For the text-containing cell, return its midpoint in (X, Y) coordinate format. 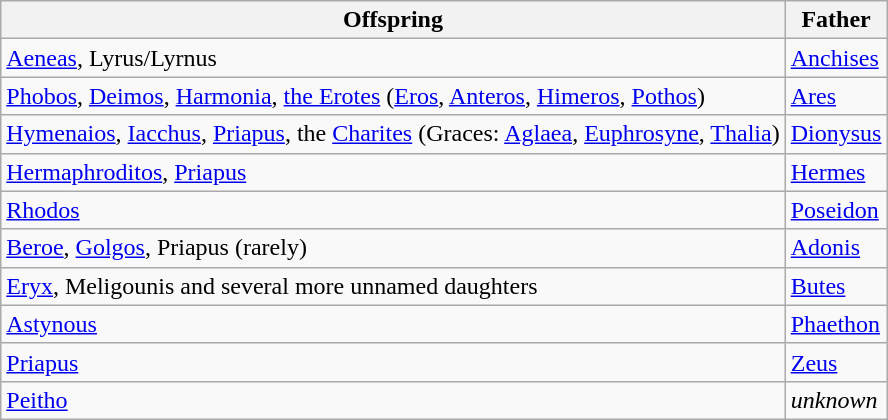
Beroe, Golgos, Priapus (rarely) (393, 248)
Hermaphroditos, Priapus (393, 172)
Priapus (393, 362)
Dionysus (836, 134)
Hermes (836, 172)
Rhodos (393, 210)
Aeneas, Lyrus/Lyrnus (393, 58)
Poseidon (836, 210)
Zeus (836, 362)
Anchises (836, 58)
Offspring (393, 20)
Eryx, Meligounis and several more unnamed daughters (393, 286)
Phaethon (836, 324)
Butes (836, 286)
Astynous (393, 324)
unknown (836, 400)
Peitho (393, 400)
Phobos, Deimos, Harmonia, the Erotes (Eros, Anteros, Himeros, Pothos) (393, 96)
Ares (836, 96)
Hymenaios, Iacchus, Priapus, the Charites (Graces: Aglaea, Euphrosyne, Thalia) (393, 134)
Adonis (836, 248)
Father (836, 20)
